Scan for the cell matching the given text and deliver its (X, Y) coordinate at center. 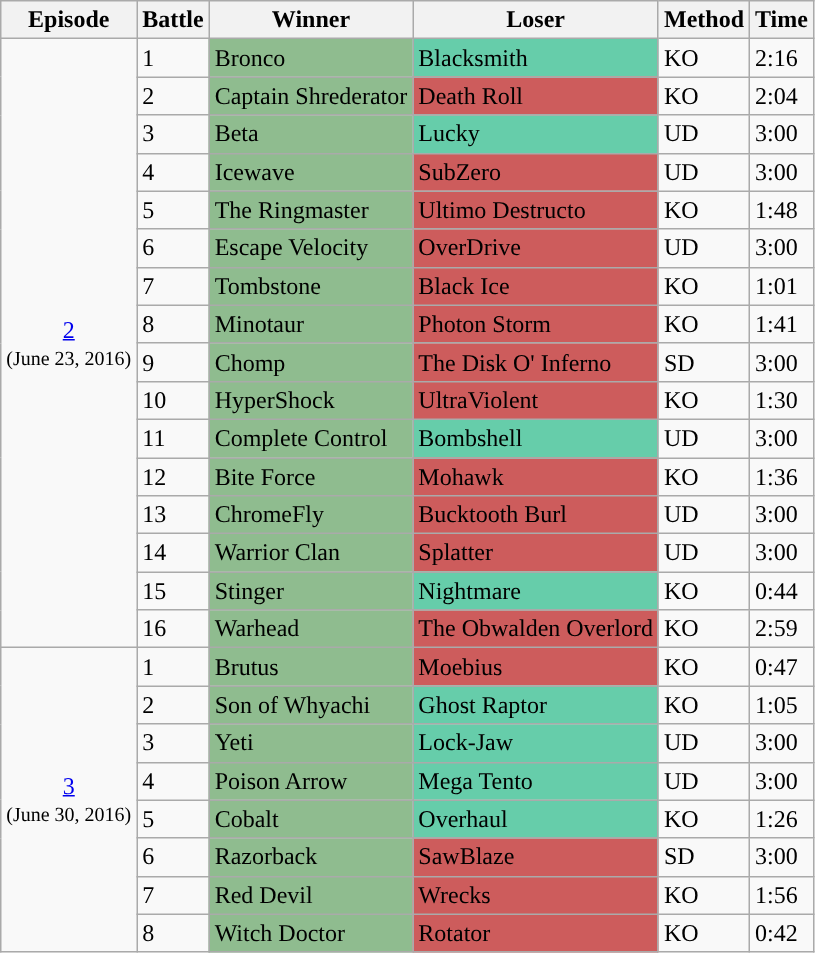
2:16 (782, 58)
Splatter (536, 553)
16 (173, 629)
The Obwalden Overlord (536, 629)
Mega Tento (536, 781)
Method (704, 20)
Complete Control (311, 438)
HyperShock (311, 400)
Yeti (311, 743)
Wrecks (536, 895)
Escape Velocity (311, 248)
Ultimo Destructo (536, 210)
Minotaur (311, 324)
Stinger (311, 591)
Tombstone (311, 286)
1:26 (782, 819)
Loser (536, 20)
12 (173, 477)
1:41 (782, 324)
10 (173, 400)
13 (173, 515)
Son of Whyachi (311, 705)
Photon Storm (536, 324)
ChromeFly (311, 515)
Beta (311, 134)
Overhaul (536, 819)
Time (782, 20)
15 (173, 591)
Chomp (311, 362)
Warhead (311, 629)
3(June 30, 2016) (69, 800)
UltraViolent (536, 400)
Winner (311, 20)
Razorback (311, 857)
1:56 (782, 895)
Bucktooth Burl (536, 515)
OverDrive (536, 248)
Bronco (311, 58)
2:04 (782, 96)
Brutus (311, 667)
11 (173, 438)
2:59 (782, 629)
1:48 (782, 210)
Episode (69, 20)
1:36 (782, 477)
9 (173, 362)
Warrior Clan (311, 553)
The Ringmaster (311, 210)
2(June 23, 2016) (69, 344)
Nightmare (536, 591)
SawBlaze (536, 857)
Moebius (536, 667)
SubZero (536, 172)
Icewave (311, 172)
Blacksmith (536, 58)
1:30 (782, 400)
Bombshell (536, 438)
0:47 (782, 667)
The Disk O' Inferno (536, 362)
Captain Shrederator (311, 96)
14 (173, 553)
0:44 (782, 591)
Ghost Raptor (536, 705)
Cobalt (311, 819)
Witch Doctor (311, 933)
Death Roll (536, 96)
Mohawk (536, 477)
Bite Force (311, 477)
Lucky (536, 134)
0:42 (782, 933)
1:01 (782, 286)
Battle (173, 20)
Poison Arrow (311, 781)
Black Ice (536, 286)
Red Devil (311, 895)
Lock-Jaw (536, 743)
1:05 (782, 705)
Rotator (536, 933)
